From the cell containing the given text, extract its center point as (x, y) coordinate. 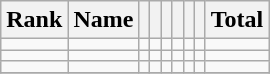
Total (237, 20)
Rank (34, 20)
Name (104, 20)
